Pinpoint the cell where the given text exists, returning its [X, Y] midpoint coordinate. 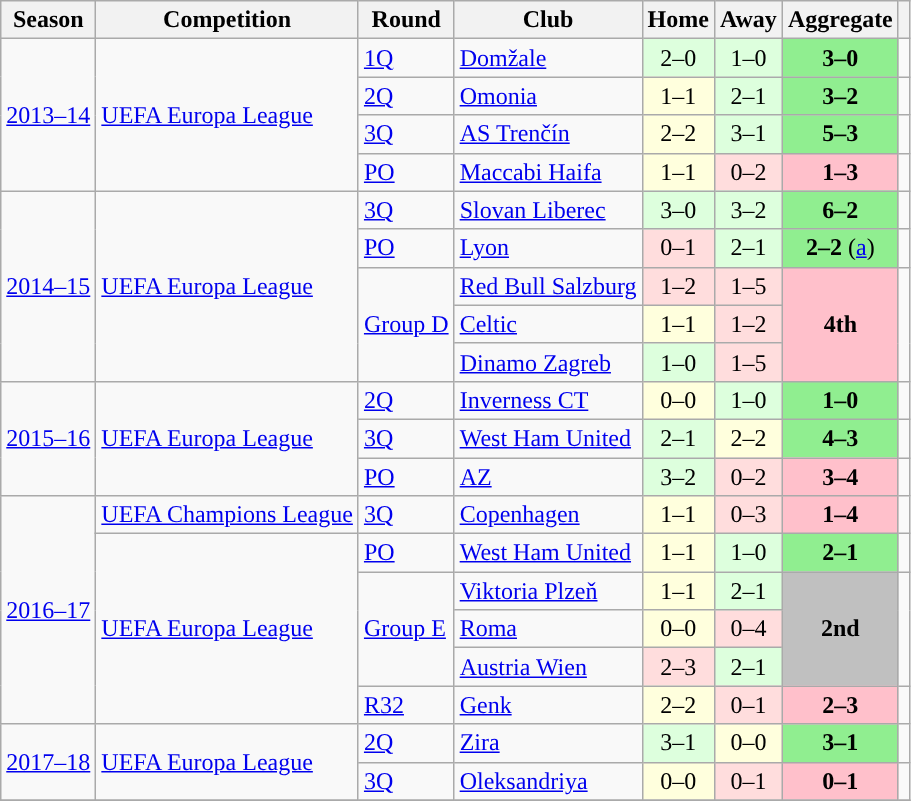
Group D [406, 324]
Competition [228, 20]
2–2 (a) [840, 248]
1Q [406, 58]
0–3 [748, 515]
Omonia [548, 96]
2013–14 [48, 115]
0–4 [748, 629]
Lyon [548, 248]
Slovan Liberec [548, 210]
Red Bull Salzburg [548, 286]
Copenhagen [548, 515]
1–3 [840, 172]
UEFA Champions League [228, 515]
3–4 [840, 477]
AS Trenčín [548, 134]
Austria Wien [548, 667]
Genk [548, 705]
Inverness CT [548, 400]
5–3 [840, 134]
2nd [840, 629]
4th [840, 324]
Maccabi Haifa [548, 172]
Dinamo Zagreb [548, 362]
Club [548, 20]
4–3 [840, 438]
Roma [548, 629]
Home [678, 20]
Celtic [548, 324]
2017–18 [48, 762]
Round [406, 20]
1–4 [840, 515]
Oleksandriya [548, 781]
Viktoria Plzeň [548, 591]
Domžale [548, 58]
Zira [548, 743]
2016–17 [48, 610]
AZ [548, 477]
2014–15 [48, 286]
Group E [406, 629]
6–2 [840, 210]
2–0 [678, 58]
R32 [406, 705]
2015–16 [48, 438]
Aggregate [840, 20]
Season [48, 20]
Away [748, 20]
